Search for the cell housing the specified text and yield its [x, y] center coordinate. 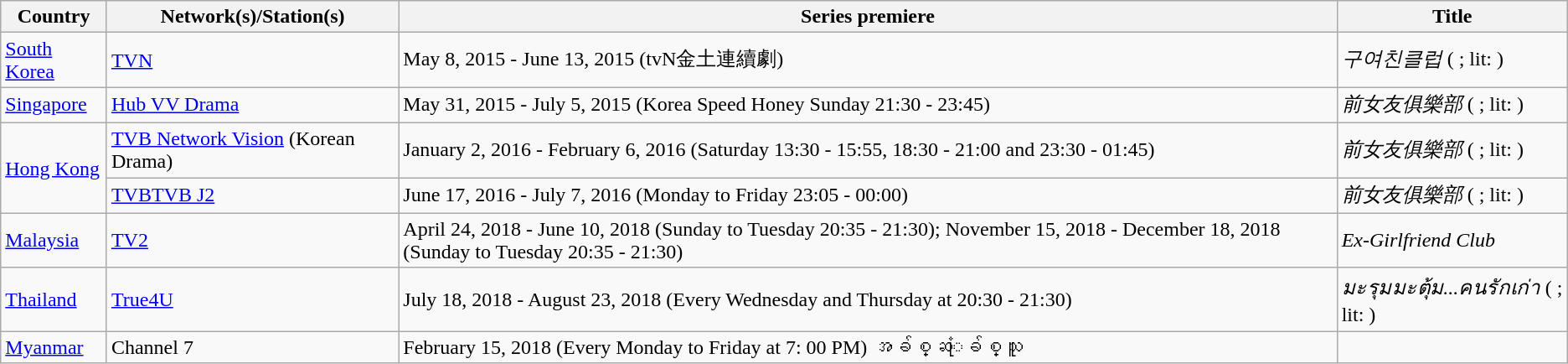
Singapore [54, 106]
Network(s)/Station(s) [252, 17]
July 18, 2018 - August 23, 2018 (Every Wednesday and Thursday at 20:30 - 21:30) [868, 299]
Ex-Girlfriend Club [1452, 240]
February 15, 2018 (Every Monday to Friday at 7: 00 PM) အခ်စ္ဆံုခ်စ္သူ [868, 347]
TVN [252, 60]
Thailand [54, 299]
Channel 7 [252, 347]
South Korea [54, 60]
Malaysia [54, 240]
True4U [252, 299]
January 2, 2016 - February 6, 2016 (Saturday 13:30 - 15:55, 18:30 - 21:00 and 23:30 - 01:45) [868, 149]
Series premiere [868, 17]
May 8, 2015 - June 13, 2015 (tvN金土連續劇) [868, 60]
Hub VV Drama [252, 106]
June 17, 2016 - July 7, 2016 (Monday to Friday 23:05 - 00:00) [868, 196]
มะรุมมะตุ้ม...คนรักเก่า ( ; lit: ) [1452, 299]
Hong Kong [54, 168]
구여친클럽 ( ; lit: ) [1452, 60]
TVB Network Vision (Korean Drama) [252, 149]
Myanmar [54, 347]
Title [1452, 17]
May 31, 2015 - July 5, 2015 (Korea Speed Honey Sunday 21:30 - 23:45) [868, 106]
TVBTVB J2 [252, 196]
Country [54, 17]
April 24, 2018 - June 10, 2018 (Sunday to Tuesday 20:35 - 21:30); November 15, 2018 - December 18, 2018 (Sunday to Tuesday 20:35 - 21:30) [868, 240]
TV2 [252, 240]
